Extract the [x, y] coordinate from the center of the cell holding the provided text.  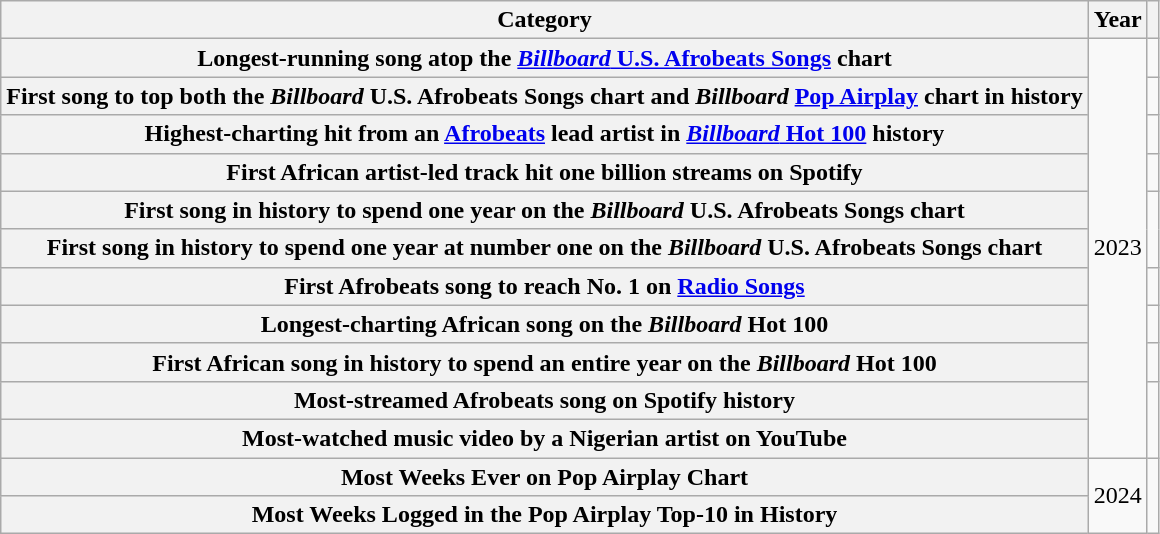
Longest-running song atop the Billboard U.S. Afrobeats Songs chart [544, 58]
First song in history to spend one year at number one on the Billboard U.S. Afrobeats Songs chart [544, 248]
Most Weeks Ever on Pop Airplay Chart [544, 477]
Most-watched music video by a Nigerian artist on YouTube [544, 438]
First Afrobeats song to reach No. 1 on Radio Songs [544, 286]
Year [1118, 20]
2024 [1118, 496]
Most Weeks Logged in the Pop Airplay Top-10 in History [544, 515]
Most-streamed Afrobeats song on Spotify history [544, 400]
Highest-charting hit from an Afrobeats lead artist in Billboard Hot 100 history [544, 134]
First African artist-led track hit one billion streams on Spotify [544, 172]
Category [544, 20]
Longest-charting African song on the Billboard Hot 100 [544, 324]
First song to top both the Billboard U.S. Afrobeats Songs chart and Billboard Pop Airplay chart in history [544, 96]
First African song in history to spend an entire year on the Billboard Hot 100 [544, 362]
2023 [1118, 248]
First song in history to spend one year on the Billboard U.S. Afrobeats Songs chart [544, 210]
